Detect which cell encompasses the target text, then output its (X, Y) center coordinate. 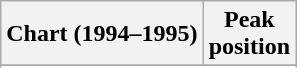
Peakposition (249, 34)
Chart (1994–1995) (102, 34)
